Locate the cell with the specified text and output its (x, y) center coordinate. 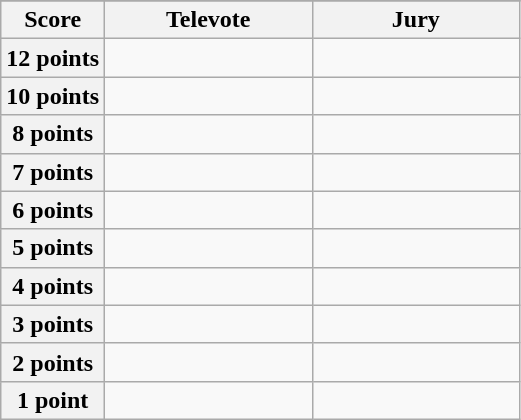
10 points (53, 96)
2 points (53, 362)
6 points (53, 210)
1 point (53, 400)
4 points (53, 286)
Score (53, 20)
12 points (53, 58)
Televote (209, 20)
Jury (416, 20)
3 points (53, 324)
5 points (53, 248)
8 points (53, 134)
7 points (53, 172)
